Output the (x, y) coordinate of the center of the cell containing the given text.  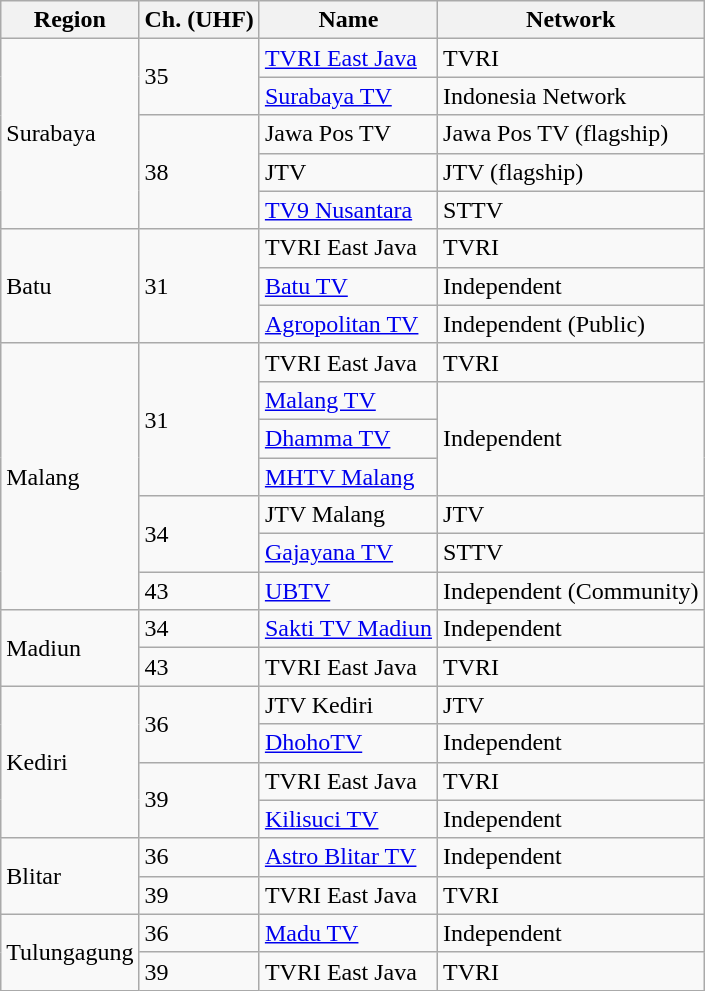
Region (70, 20)
JTV Kediri (348, 705)
Astro Blitar TV (348, 857)
UBTV (348, 591)
Batu (70, 286)
Surabaya TV (348, 96)
Name (348, 20)
Ch. (UHF) (199, 20)
Madiun (70, 648)
Independent (Public) (571, 324)
Tulungagung (70, 952)
38 (199, 172)
MHTV Malang (348, 477)
Jawa Pos TV (348, 134)
Surabaya (70, 134)
Malang TV (348, 400)
Sakti TV Madiun (348, 629)
35 (199, 77)
Gajayana TV (348, 553)
Dhamma TV (348, 438)
DhohoTV (348, 743)
JTV (flagship) (571, 172)
Batu TV (348, 286)
Blitar (70, 876)
Indonesia Network (571, 96)
Network (571, 20)
TV9 Nusantara (348, 210)
Agropolitan TV (348, 324)
Malang (70, 476)
Madu TV (348, 933)
JTV Malang (348, 515)
Independent (Community) (571, 591)
Kediri (70, 762)
Kilisuci TV (348, 819)
Jawa Pos TV (flagship) (571, 134)
